Identify which cell holds the provided text, then report its [X, Y] central coordinate. 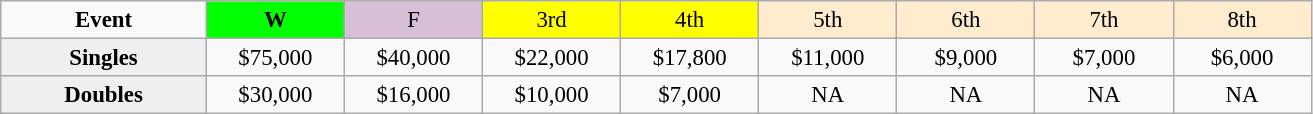
$9,000 [966, 58]
$30,000 [275, 95]
8th [1242, 20]
$75,000 [275, 58]
$40,000 [413, 58]
5th [828, 20]
W [275, 20]
7th [1104, 20]
$10,000 [552, 95]
Singles [104, 58]
$22,000 [552, 58]
6th [966, 20]
$16,000 [413, 95]
F [413, 20]
$6,000 [1242, 58]
4th [690, 20]
3rd [552, 20]
$17,800 [690, 58]
Event [104, 20]
$11,000 [828, 58]
Doubles [104, 95]
